Identify which cell holds the provided text, then report its [x, y] central coordinate. 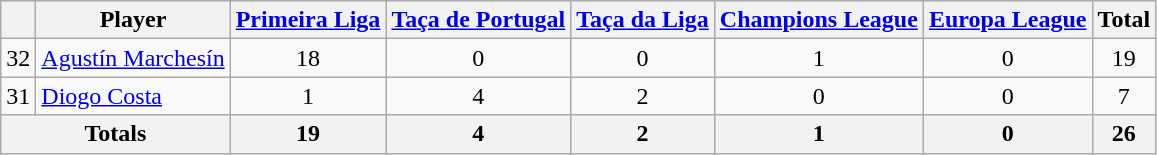
Player [133, 20]
26 [1124, 134]
Taça de Portugal [478, 20]
Champions League [818, 20]
Europa League [1008, 20]
Taça da Liga [643, 20]
Primeira Liga [308, 20]
Diogo Costa [133, 96]
31 [18, 96]
Totals [116, 134]
7 [1124, 96]
32 [18, 58]
Total [1124, 20]
Agustín Marchesín [133, 58]
18 [308, 58]
